Capture the cell that displays the provided text and extract its (X, Y) central coordinate. 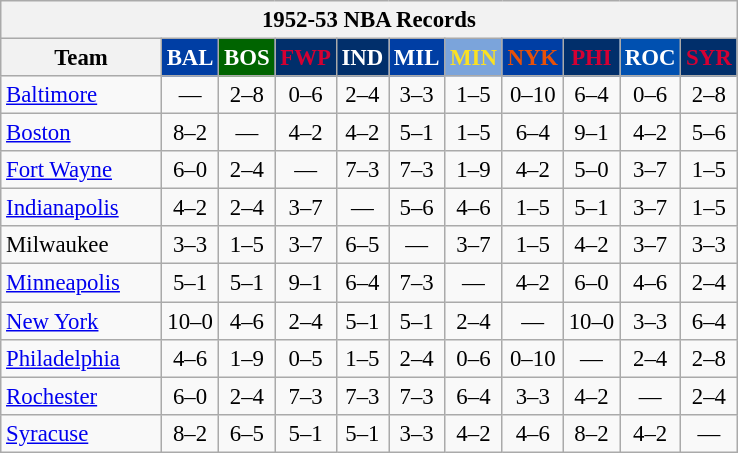
5–0 (591, 170)
SYR (709, 58)
1952-53 NBA Records (369, 20)
ROC (650, 58)
Milwaukee (82, 245)
Boston (82, 133)
Team (82, 58)
Fort Wayne (82, 170)
Minneapolis (82, 283)
Indianapolis (82, 208)
NYK (532, 58)
BAL (190, 58)
IND (362, 58)
FWP (306, 58)
MIN (474, 58)
BOS (247, 58)
Baltimore (82, 95)
Rochester (82, 396)
MIL (417, 58)
New York (82, 321)
Syracuse (82, 433)
PHI (591, 58)
Philadelphia (82, 358)
0–5 (306, 358)
